Locate the cell with the specified text and output its [X, Y] center coordinate. 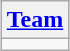
Team [35, 20]
